Return [x, y] of the center of cell containing provided text 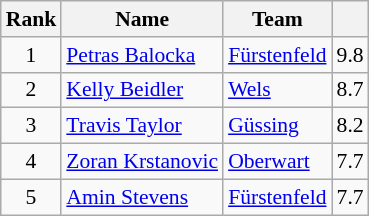
3 [32, 126]
Kelly Beidler [142, 90]
Petras Balocka [142, 55]
2 [32, 90]
Rank [32, 19]
1 [32, 55]
Travis Taylor [142, 126]
Amin Stevens [142, 197]
Name [142, 19]
4 [32, 162]
Team [277, 19]
8.2 [350, 126]
9.8 [350, 55]
Güssing [277, 126]
Wels [277, 90]
8.7 [350, 90]
Zoran Krstanovic [142, 162]
Oberwart [277, 162]
5 [32, 197]
